Detect which cell encompasses the target text, then output its [X, Y] center coordinate. 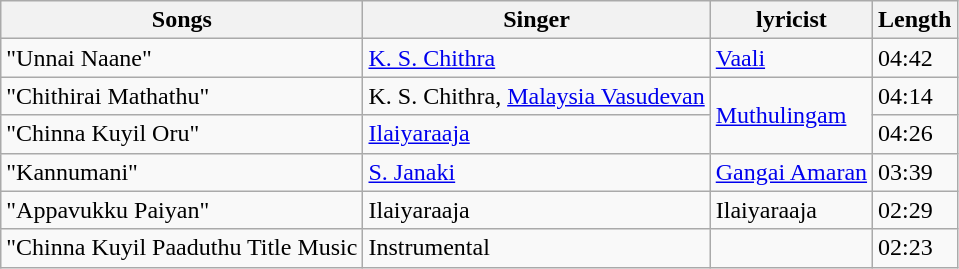
02:29 [915, 210]
"Chinna Kuyil Paaduthu Title Music [182, 248]
04:26 [915, 134]
02:23 [915, 248]
Singer [536, 20]
04:14 [915, 96]
03:39 [915, 172]
S. Janaki [536, 172]
K. S. Chithra [536, 58]
04:42 [915, 58]
"Chinna Kuyil Oru" [182, 134]
"Kannumani" [182, 172]
"Unnai Naane" [182, 58]
Gangai Amaran [791, 172]
Instrumental [536, 248]
K. S. Chithra, Malaysia Vasudevan [536, 96]
lyricist [791, 20]
Length [915, 20]
"Appavukku Paiyan" [182, 210]
Vaali [791, 58]
Muthulingam [791, 115]
Songs [182, 20]
"Chithirai Mathathu" [182, 96]
